Determine the (x, y) coordinate at the center of the cell enclosing the given text.  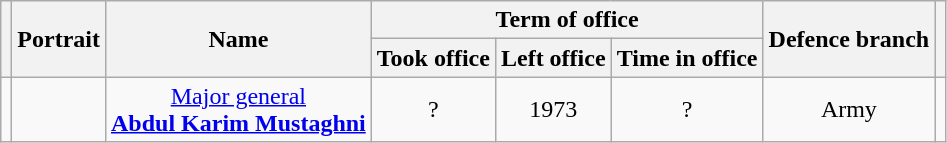
Term of office (567, 20)
Portrait (59, 39)
Time in office (687, 58)
Major generalAbdul Karim Mustaghni (238, 110)
1973 (553, 110)
Army (849, 110)
Took office (433, 58)
Left office (553, 58)
Defence branch (849, 39)
Name (238, 39)
